From the cell containing the given text, extract its center point as [x, y] coordinate. 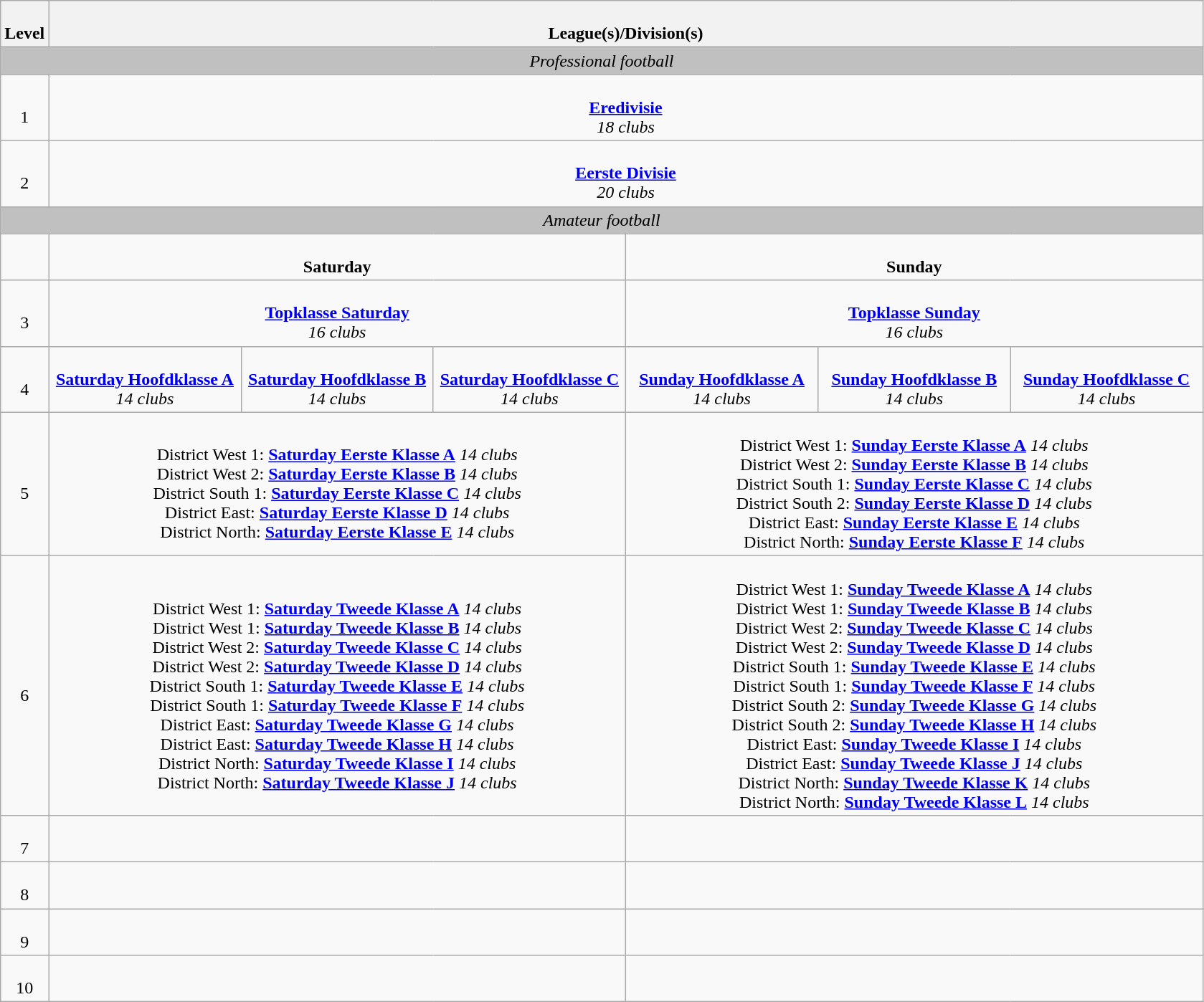
Professional football [602, 61]
Sunday [914, 257]
10 [24, 979]
Saturday Hoofdklasse C 14 clubs [529, 379]
Sunday Hoofdklasse B 14 clubs [914, 379]
2 [24, 173]
6 [24, 685]
Sunday Hoofdklasse A 14 clubs [721, 379]
Eredivisie 18 clubs [625, 108]
8 [24, 884]
Saturday [337, 257]
Amateur football [602, 220]
1 [24, 108]
Saturday Hoofdklasse A 14 clubs [145, 379]
League(s)/Division(s) [625, 24]
4 [24, 379]
9 [24, 932]
Sunday Hoofdklasse C 14 clubs [1106, 379]
Eerste Divisie 20 clubs [625, 173]
3 [24, 313]
Topklasse Saturday 16 clubs [337, 313]
Saturday Hoofdklasse B 14 clubs [337, 379]
7 [24, 839]
Topklasse Sunday 16 clubs [914, 313]
Level [24, 24]
5 [24, 484]
